Find where the given text appears and provide that cell's center as (x, y) coordinate. 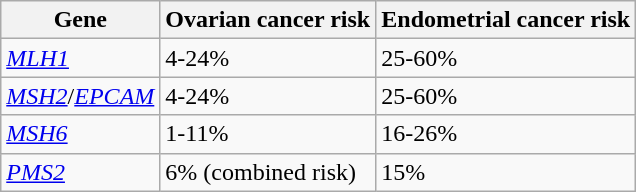
PMS2 (80, 172)
Endometrial cancer risk (506, 20)
MSH6 (80, 134)
MLH1 (80, 58)
Ovarian cancer risk (268, 20)
6% (combined risk) (268, 172)
1-11% (268, 134)
Gene (80, 20)
15% (506, 172)
16-26% (506, 134)
MSH2/EPCAM (80, 96)
